Search for the cell housing the specified text and yield its (X, Y) center coordinate. 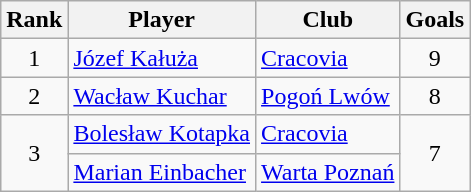
2 (34, 96)
9 (435, 58)
Wacław Kuchar (162, 96)
Player (162, 20)
8 (435, 96)
7 (435, 153)
Warta Poznań (328, 172)
Pogoń Lwów (328, 96)
Bolesław Kotapka (162, 134)
Rank (34, 20)
Marian Einbacher (162, 172)
1 (34, 58)
Józef Kałuża (162, 58)
Goals (435, 20)
Club (328, 20)
3 (34, 153)
